Scan for the cell matching the given text and deliver its (X, Y) coordinate at center. 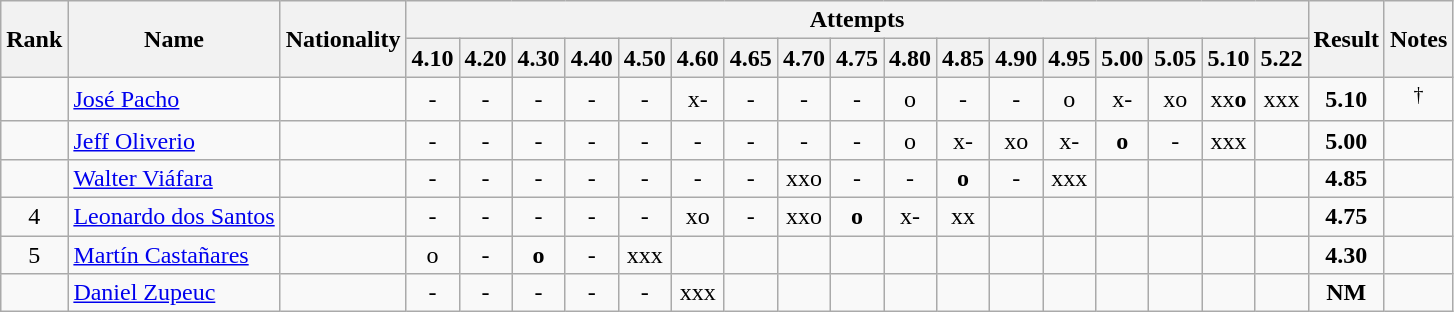
Jeff Oliverio (174, 140)
4.80 (910, 58)
5 (34, 255)
4.90 (1016, 58)
Result (1346, 39)
NM (1346, 293)
Notes (1418, 39)
4.70 (804, 58)
4 (34, 217)
4.65 (750, 58)
4.60 (698, 58)
5.22 (1282, 58)
4.10 (432, 58)
xx (964, 217)
4.50 (644, 58)
Attempts (857, 20)
José Pacho (174, 100)
Name (174, 39)
4.95 (1070, 58)
4.20 (486, 58)
Rank (34, 39)
† (1418, 100)
Walter Viáfara (174, 178)
5.05 (1176, 58)
Leonardo dos Santos (174, 217)
Martín Castañares (174, 255)
Nationality (343, 39)
Daniel Zupeuc (174, 293)
4.40 (592, 58)
